Output the [x, y] coordinate of the center of the cell containing the given text.  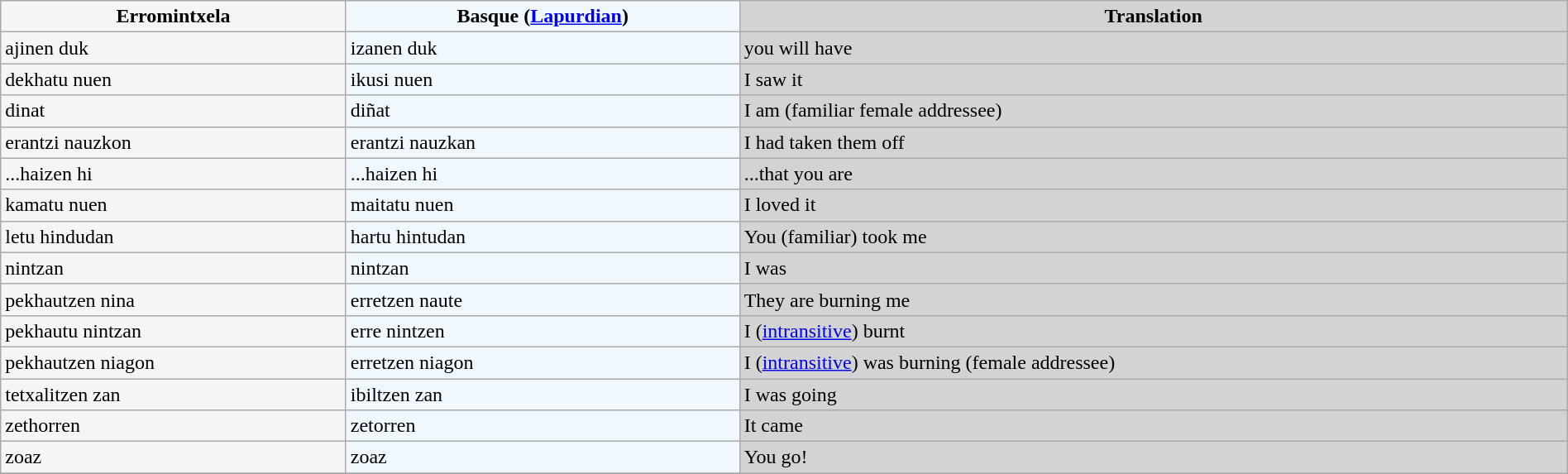
You go! [1153, 457]
ikusi nuen [543, 79]
Translation [1153, 17]
Basque (Lapurdian) [543, 17]
izanen duk [543, 48]
I was going [1153, 395]
You (familiar) took me [1153, 237]
hartu hintudan [543, 237]
I (intransitive) burnt [1153, 331]
you will have [1153, 48]
I saw it [1153, 79]
I was [1153, 268]
They are burning me [1153, 299]
erretzen naute [543, 299]
erantzi nauzkan [543, 142]
erre nintzen [543, 331]
kamatu nuen [174, 205]
I (intransitive) was burning (female addressee) [1153, 362]
dekhatu nuen [174, 79]
dinat [174, 111]
diñat [543, 111]
I had taken them off [1153, 142]
...that you are [1153, 174]
I loved it [1153, 205]
Erromintxela [174, 17]
ibiltzen zan [543, 395]
pekhautzen niagon [174, 362]
I am (familiar female addressee) [1153, 111]
maitatu nuen [543, 205]
ajinen duk [174, 48]
erantzi nauzkon [174, 142]
It came [1153, 426]
zetorren [543, 426]
tetxalitzen zan [174, 395]
letu hindudan [174, 237]
pekhautzen nina [174, 299]
pekhautu nintzan [174, 331]
zethorren [174, 426]
erretzen niagon [543, 362]
